Find where the given text appears and provide that cell's center as [X, Y] coordinate. 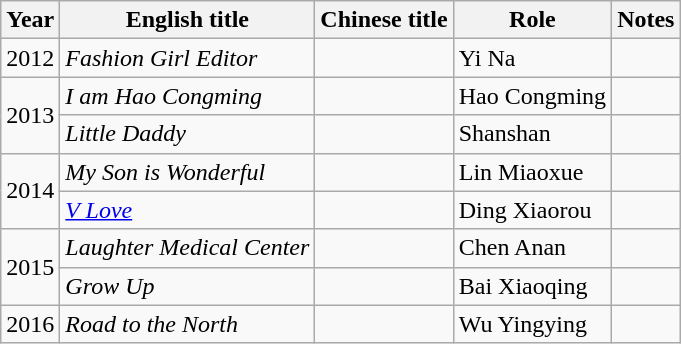
I am Hao Congming [188, 96]
2014 [30, 191]
Road to the North [188, 324]
Chen Anan [532, 248]
Fashion Girl Editor [188, 58]
2016 [30, 324]
English title [188, 20]
Notes [646, 20]
Year [30, 20]
Ding Xiaorou [532, 210]
V Love [188, 210]
Bai Xiaoqing [532, 286]
Grow Up [188, 286]
2012 [30, 58]
2013 [30, 115]
2015 [30, 267]
Lin Miaoxue [532, 172]
Chinese title [384, 20]
Little Daddy [188, 134]
Laughter Medical Center [188, 248]
Wu Yingying [532, 324]
Shanshan [532, 134]
My Son is Wonderful [188, 172]
Hao Congming [532, 96]
Yi Na [532, 58]
Role [532, 20]
